Provide the (x, y) coordinate of the cell's center where the given text is located.  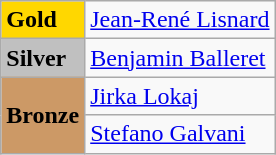
Silver (43, 58)
Benjamin Balleret (180, 58)
Jirka Lokaj (180, 96)
Bronze (43, 115)
Stefano Galvani (180, 134)
Jean-René Lisnard (180, 20)
Gold (43, 20)
